Locate the cell with the specified text and output its [x, y] center coordinate. 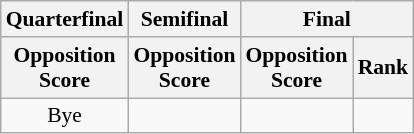
Semifinal [184, 19]
Quarterfinal [65, 19]
Rank [384, 68]
Final [326, 19]
Bye [65, 116]
